Scan for the cell matching the given text and deliver its [X, Y] coordinate at center. 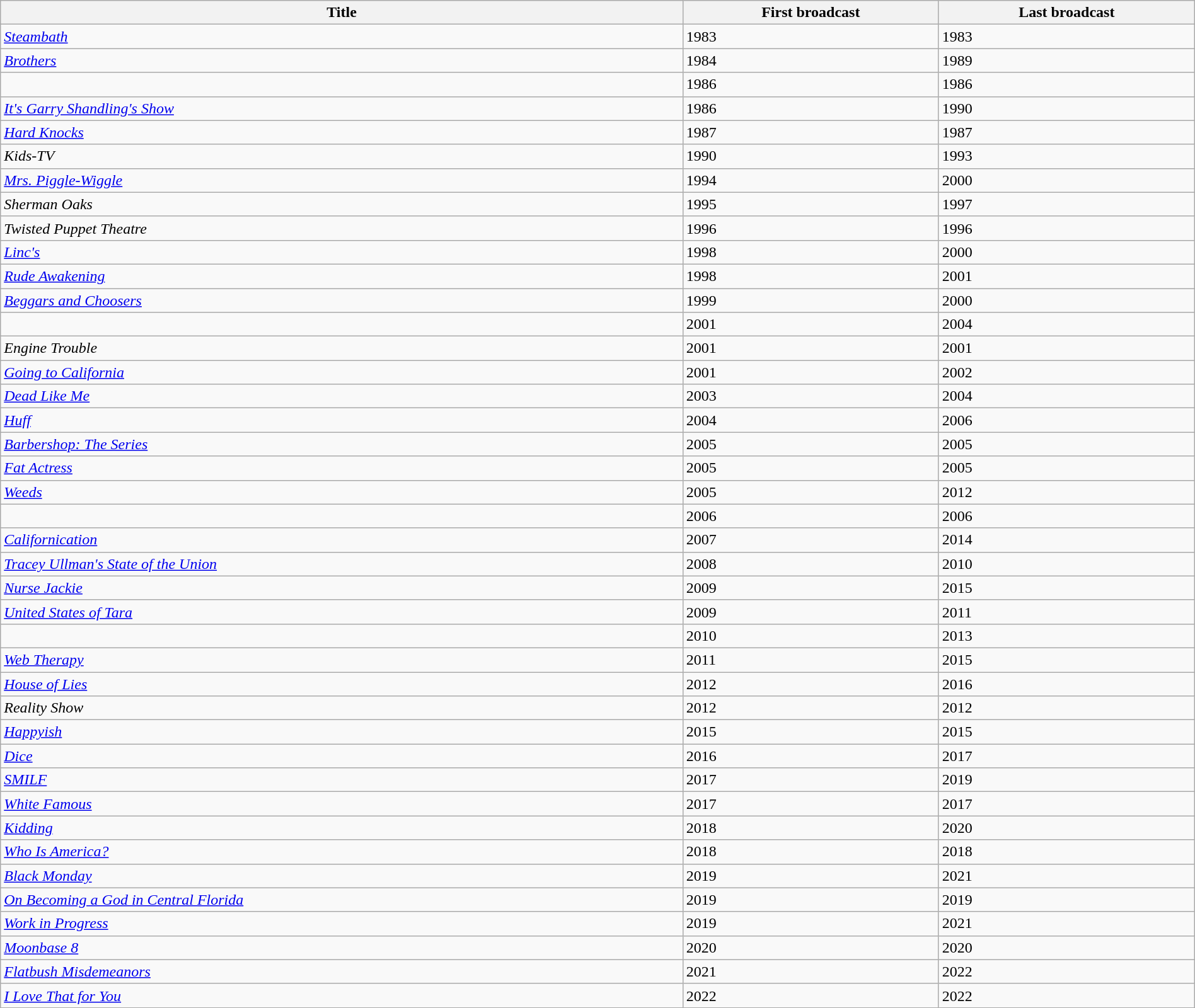
1999 [811, 301]
Nurse Jackie [342, 588]
2003 [811, 396]
Engine Trouble [342, 348]
Web Therapy [342, 660]
Huff [342, 420]
Happyish [342, 732]
Last broadcast [1066, 13]
Work in Progress [342, 924]
2014 [1066, 540]
First broadcast [811, 13]
Reality Show [342, 708]
Linc's [342, 252]
On Becoming a God in Central Florida [342, 900]
1997 [1066, 204]
Moonbase 8 [342, 948]
It's Garry Shandling's Show [342, 108]
1993 [1066, 156]
Dice [342, 756]
Weeds [342, 492]
House of Lies [342, 684]
Beggars and Choosers [342, 301]
Sherman Oaks [342, 204]
Fat Actress [342, 468]
Black Monday [342, 876]
1994 [811, 180]
2002 [1066, 372]
Mrs. Piggle-Wiggle [342, 180]
Hard Knocks [342, 132]
Californication [342, 540]
SMILF [342, 780]
Twisted Puppet Theatre [342, 228]
Flatbush Misdemeanors [342, 971]
Title [342, 13]
Dead Like Me [342, 396]
Going to California [342, 372]
1984 [811, 60]
1989 [1066, 60]
Steambath [342, 37]
White Famous [342, 804]
1995 [811, 204]
Barbershop: The Series [342, 444]
Rude Awakening [342, 276]
2007 [811, 540]
Kidding [342, 828]
Kids-TV [342, 156]
2013 [1066, 636]
Tracey Ullman's State of the Union [342, 564]
Brothers [342, 60]
2008 [811, 564]
I Love That for You [342, 995]
Who Is America? [342, 852]
United States of Tara [342, 612]
